Determine the (x, y) coordinate at the center of the cell enclosing the given text.  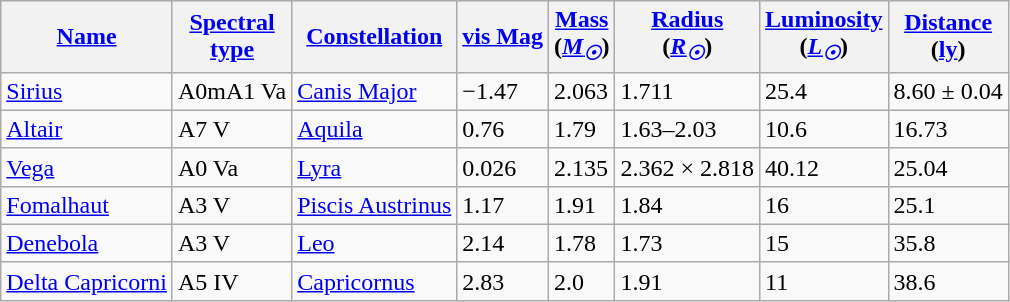
40.12 (824, 167)
vis Mag (503, 36)
38.6 (948, 281)
2.362 × 2.818 (688, 167)
A0 Va (232, 167)
2.063 (582, 91)
Mass(M☉) (582, 36)
16.73 (948, 129)
Delta Capricorni (87, 281)
−1.47 (503, 91)
11 (824, 281)
Aquila (374, 129)
Vega (87, 167)
Sirius (87, 91)
8.60 ± 0.04 (948, 91)
35.8 (948, 243)
Distance(ly) (948, 36)
A5 IV (232, 281)
Radius(R☉) (688, 36)
1.17 (503, 205)
Spectraltype (232, 36)
Capricornus (374, 281)
16 (824, 205)
Piscis Austrinus (374, 205)
1.63–2.03 (688, 129)
1.711 (688, 91)
Luminosity(L☉) (824, 36)
2.135 (582, 167)
25.04 (948, 167)
A7 V (232, 129)
Altair (87, 129)
Constellation (374, 36)
15 (824, 243)
2.83 (503, 281)
0.026 (503, 167)
1.73 (688, 243)
2.0 (582, 281)
25.1 (948, 205)
1.78 (582, 243)
Lyra (374, 167)
10.6 (824, 129)
2.14 (503, 243)
25.4 (824, 91)
Fomalhaut (87, 205)
1.79 (582, 129)
0.76 (503, 129)
Canis Major (374, 91)
A0mA1 Va (232, 91)
Denebola (87, 243)
1.84 (688, 205)
Leo (374, 243)
Name (87, 36)
